Scan for the cell matching the given text and deliver its (X, Y) coordinate at center. 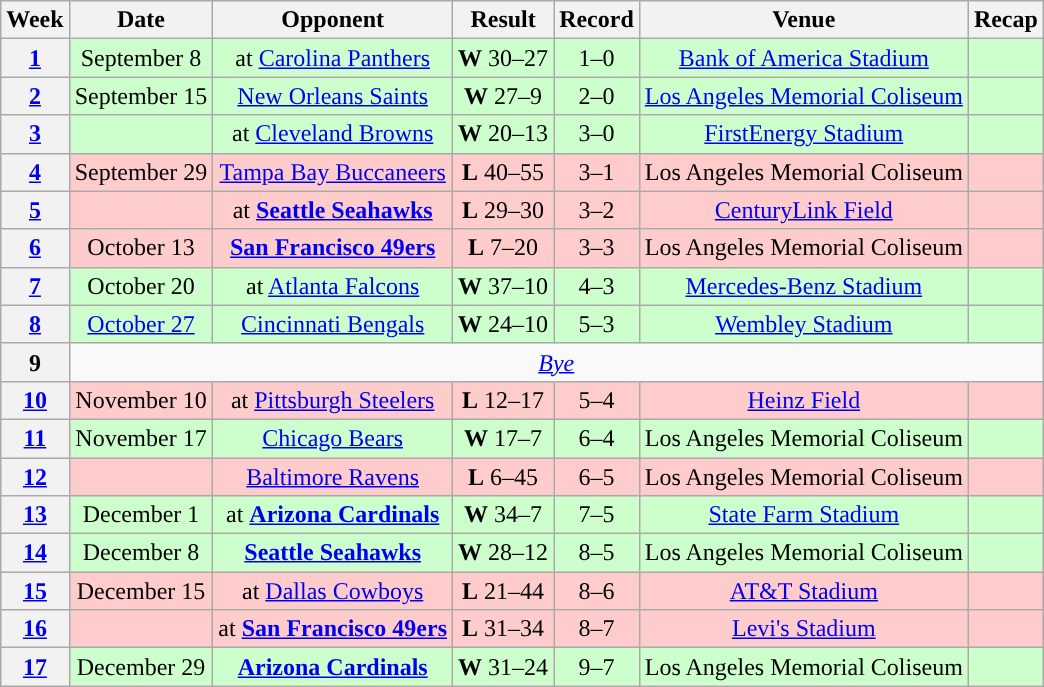
9 (35, 362)
AT&T Stadium (804, 591)
2–0 (597, 96)
Wembley Stadium (804, 324)
L 6–45 (504, 477)
7 (35, 286)
5 (35, 210)
Venue (804, 20)
FirstEnergy Stadium (804, 134)
Bye (556, 362)
Tampa Bay Buccaneers (333, 172)
3–0 (597, 134)
December 29 (141, 667)
Date (141, 20)
L 40–55 (504, 172)
September 8 (141, 58)
6 (35, 248)
December 15 (141, 591)
September 29 (141, 172)
Record (597, 20)
6–5 (597, 477)
November 10 (141, 400)
CenturyLink Field (804, 210)
2 (35, 96)
1 (35, 58)
at Seattle Seahawks (333, 210)
3–3 (597, 248)
10 (35, 400)
Heinz Field (804, 400)
Cincinnati Bengals (333, 324)
L 31–34 (504, 629)
3–2 (597, 210)
12 (35, 477)
State Farm Stadium (804, 515)
Bank of America Stadium (804, 58)
17 (35, 667)
at Cleveland Browns (333, 134)
L 12–17 (504, 400)
11 (35, 438)
at Pittsburgh Steelers (333, 400)
W 34–7 (504, 515)
Arizona Cardinals (333, 667)
December 1 (141, 515)
W 28–12 (504, 553)
Result (504, 20)
5–3 (597, 324)
4 (35, 172)
Levi's Stadium (804, 629)
Mercedes-Benz Stadium (804, 286)
L 7–20 (504, 248)
L 21–44 (504, 591)
W 24–10 (504, 324)
at Dallas Cowboys (333, 591)
3–1 (597, 172)
Baltimore Ravens (333, 477)
October 13 (141, 248)
W 20–13 (504, 134)
3 (35, 134)
Week (35, 20)
4–3 (597, 286)
7–5 (597, 515)
at Arizona Cardinals (333, 515)
November 17 (141, 438)
15 (35, 591)
9–7 (597, 667)
at Carolina Panthers (333, 58)
at Atlanta Falcons (333, 286)
8 (35, 324)
New Orleans Saints (333, 96)
L 29–30 (504, 210)
14 (35, 553)
Chicago Bears (333, 438)
September 15 (141, 96)
Seattle Seahawks (333, 553)
8–6 (597, 591)
Opponent (333, 20)
16 (35, 629)
W 31–24 (504, 667)
W 37–10 (504, 286)
at San Francisco 49ers (333, 629)
W 17–7 (504, 438)
October 27 (141, 324)
W 30–27 (504, 58)
13 (35, 515)
6–4 (597, 438)
8–5 (597, 553)
December 8 (141, 553)
W 27–9 (504, 96)
October 20 (141, 286)
5–4 (597, 400)
Recap (1006, 20)
8–7 (597, 629)
San Francisco 49ers (333, 248)
1–0 (597, 58)
